From the cell containing the given text, extract its center point as (x, y) coordinate. 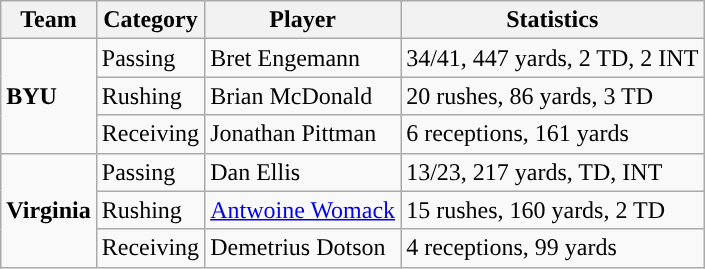
20 rushes, 86 yards, 3 TD (552, 96)
Category (150, 20)
Demetrius Dotson (303, 248)
4 receptions, 99 yards (552, 248)
Bret Engemann (303, 58)
6 receptions, 161 yards (552, 134)
Brian McDonald (303, 96)
Jonathan Pittman (303, 134)
13/23, 217 yards, TD, INT (552, 172)
Statistics (552, 20)
Team (49, 20)
15 rushes, 160 yards, 2 TD (552, 210)
Antwoine Womack (303, 210)
Dan Ellis (303, 172)
BYU (49, 96)
Virginia (49, 210)
Player (303, 20)
34/41, 447 yards, 2 TD, 2 INT (552, 58)
